Search for the cell housing the specified text and yield its (X, Y) center coordinate. 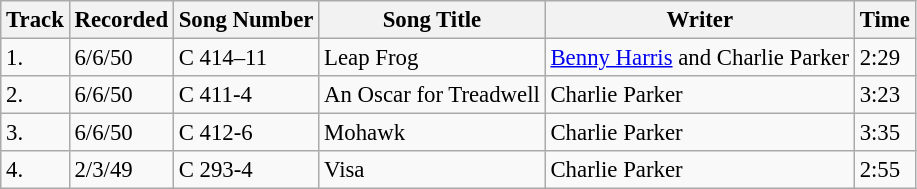
Benny Harris and Charlie Parker (700, 58)
3:23 (884, 95)
2:55 (884, 170)
Writer (700, 20)
Track (35, 20)
Visa (432, 170)
3. (35, 133)
C 414–11 (246, 58)
3:35 (884, 133)
Song Title (432, 20)
C 293-4 (246, 170)
Time (884, 20)
C 412-6 (246, 133)
Mohawk (432, 133)
1. (35, 58)
2:29 (884, 58)
4. (35, 170)
Leap Frog (432, 58)
An Oscar for Treadwell (432, 95)
C 411-4 (246, 95)
Recorded (121, 20)
2. (35, 95)
Song Number (246, 20)
2/3/49 (121, 170)
